Return (X, Y) of the center of cell containing provided text 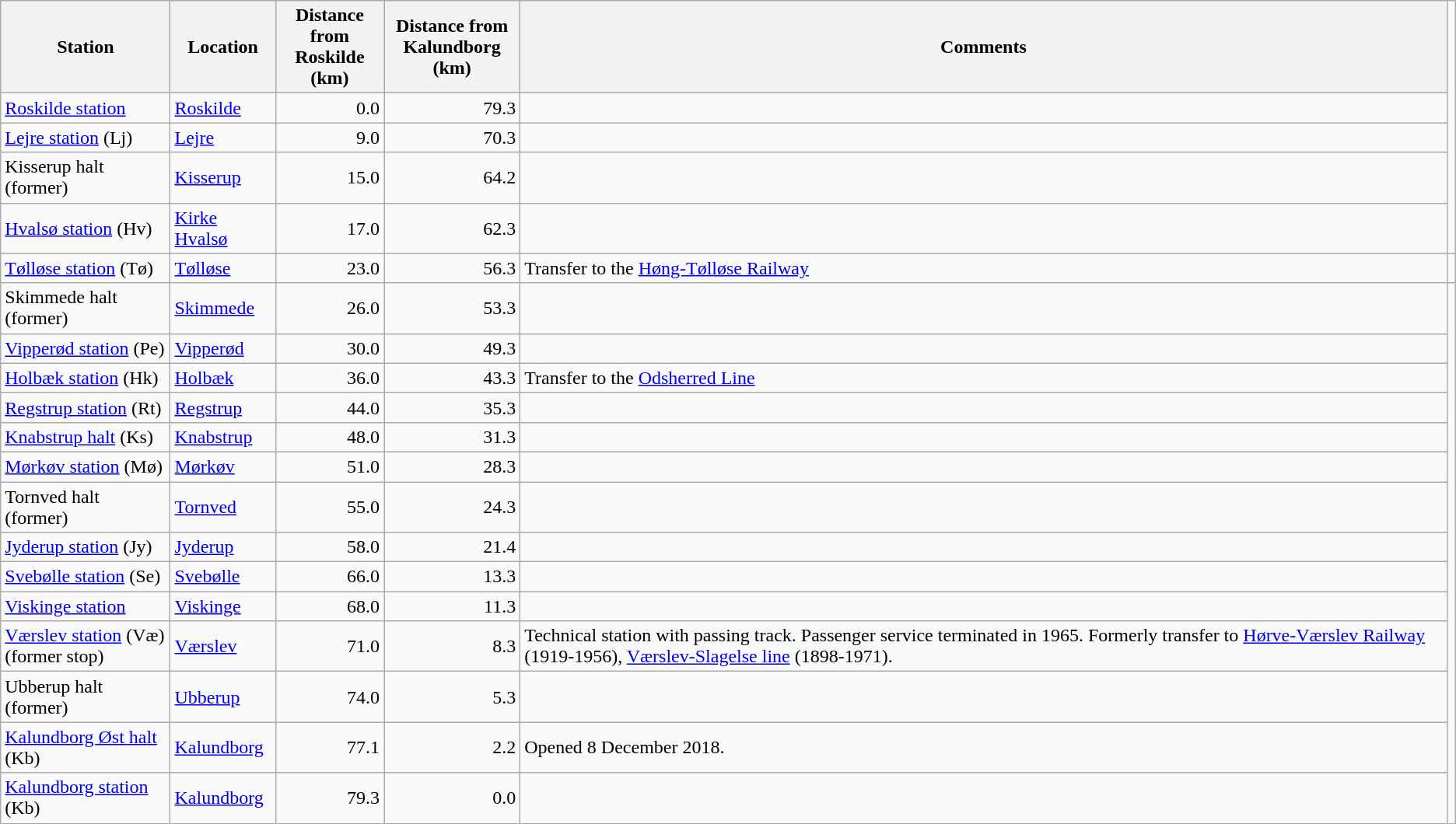
8.3 (453, 647)
74.0 (330, 697)
71.0 (330, 647)
2.2 (453, 748)
Tornved halt (former) (86, 507)
Kisserup (222, 177)
Tølløse station (Tø) (86, 268)
Kirke Hvalsø (222, 229)
5.3 (453, 697)
Distance fromKalundborg (km) (453, 47)
Roskilde (222, 108)
Vipperød station (Pe) (86, 348)
Værslev station (Væ)(former stop) (86, 647)
Svebølle (222, 577)
48.0 (330, 437)
Skimmede halt (former) (86, 308)
Regstrup (222, 407)
44.0 (330, 407)
Knabstrup (222, 437)
Vipperød (222, 348)
43.3 (453, 378)
13.3 (453, 577)
70.3 (453, 138)
21.4 (453, 547)
Transfer to the Høng-Tølløse Railway (983, 268)
Station (86, 47)
Knabstrup halt (Ks) (86, 437)
68.0 (330, 606)
55.0 (330, 507)
Transfer to the Odsherred Line (983, 378)
Mørkøv (222, 466)
49.3 (453, 348)
Comments (983, 47)
Ubberup (222, 697)
Tølløse (222, 268)
35.3 (453, 407)
Kisserup halt (former) (86, 177)
Lejre (222, 138)
58.0 (330, 547)
23.0 (330, 268)
Tornved (222, 507)
77.1 (330, 748)
28.3 (453, 466)
Roskilde station (86, 108)
51.0 (330, 466)
Jyderup station (Jy) (86, 547)
Jyderup (222, 547)
36.0 (330, 378)
Kalundborg Øst halt (Kb) (86, 748)
11.3 (453, 606)
Location (222, 47)
62.3 (453, 229)
30.0 (330, 348)
66.0 (330, 577)
56.3 (453, 268)
64.2 (453, 177)
Kalundborg station (Kb) (86, 798)
Værslev (222, 647)
Skimmede (222, 308)
53.3 (453, 308)
15.0 (330, 177)
24.3 (453, 507)
Mørkøv station (Mø) (86, 466)
31.3 (453, 437)
Lejre station (Lj) (86, 138)
Ubberup halt (former) (86, 697)
26.0 (330, 308)
17.0 (330, 229)
Hvalsø station (Hv) (86, 229)
Distance fromRoskilde (km) (330, 47)
Regstrup station (Rt) (86, 407)
9.0 (330, 138)
Svebølle station (Se) (86, 577)
Opened 8 December 2018. (983, 748)
Viskinge (222, 606)
Holbæk (222, 378)
Holbæk station (Hk) (86, 378)
Viskinge station (86, 606)
